Identify which cell holds the provided text, then report its (X, Y) central coordinate. 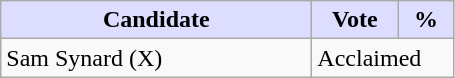
Candidate (156, 20)
% (426, 20)
Acclaimed (383, 58)
Sam Synard (X) (156, 58)
Vote (355, 20)
